Identify which cell holds the provided text, then report its (x, y) central coordinate. 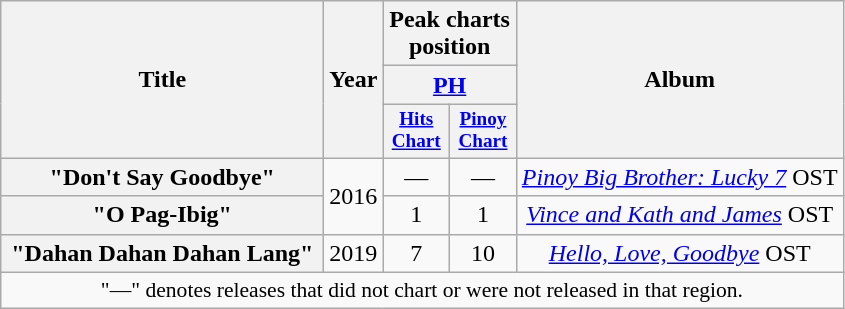
PH (450, 85)
2019 (354, 253)
2016 (354, 196)
"—" denotes releases that did not chart or were not released in that region. (422, 290)
"Dahan Dahan Dahan Lang" (162, 253)
Album (680, 80)
Peak charts position (450, 34)
10 (484, 253)
Hello, Love, Goodbye OST (680, 253)
Pinoy Big Brother: Lucky 7 OST (680, 177)
7 (416, 253)
"Don't Say Goodbye" (162, 177)
Title (162, 80)
"O Pag-Ibig" (162, 215)
Pinoy Chart (484, 131)
Hits Chart (416, 131)
Year (354, 80)
Vince and Kath and James OST (680, 215)
